Scan for the cell matching the given text and deliver its (X, Y) coordinate at center. 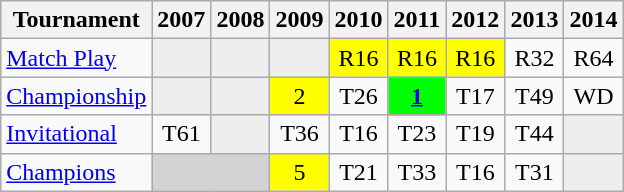
T33 (417, 172)
T49 (534, 96)
Match Play (76, 58)
T19 (476, 134)
2008 (240, 20)
2012 (476, 20)
2007 (182, 20)
2009 (300, 20)
2011 (417, 20)
R64 (594, 58)
Championship (76, 96)
R32 (534, 58)
T44 (534, 134)
T61 (182, 134)
1 (417, 96)
T17 (476, 96)
2 (300, 96)
Invitational (76, 134)
2010 (358, 20)
2014 (594, 20)
5 (300, 172)
T26 (358, 96)
T36 (300, 134)
Champions (76, 172)
WD (594, 96)
2013 (534, 20)
T31 (534, 172)
Tournament (76, 20)
T23 (417, 134)
T21 (358, 172)
